Search for the cell housing the specified text and yield its (x, y) center coordinate. 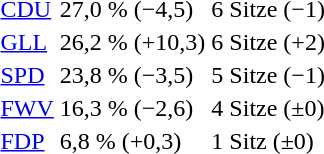
16,3 % (−2,6) (132, 108)
23,8 % (−3,5) (132, 75)
26,2 % (+10,3) (132, 42)
